Scan for the cell matching the given text and deliver its [x, y] coordinate at center. 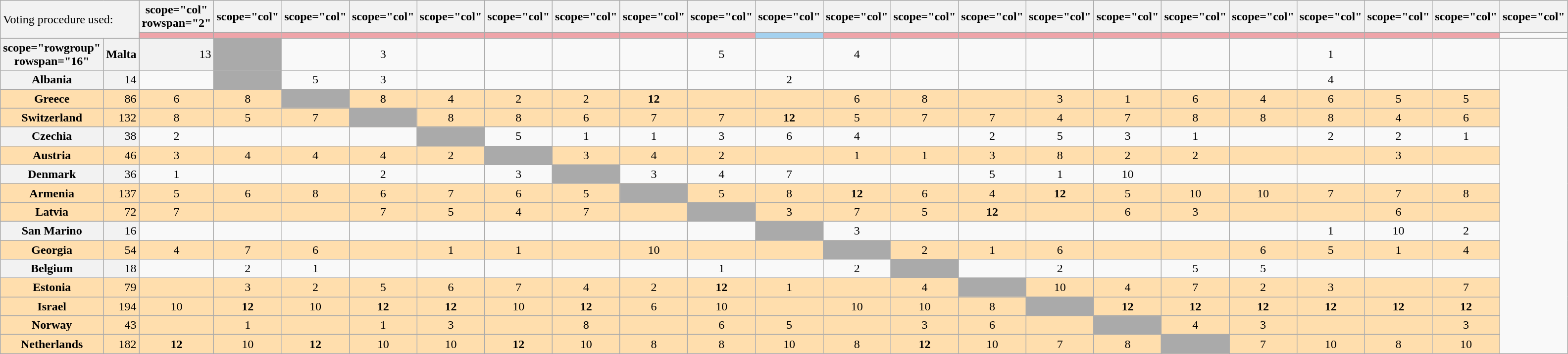
137 [121, 193]
46 [121, 155]
Georgia [52, 249]
79 [121, 288]
Israel [52, 306]
Belgium [52, 269]
Switzerland [52, 118]
194 [121, 306]
Estonia [52, 288]
Armenia [52, 193]
Norway [52, 325]
Austria [52, 155]
54 [121, 249]
Latvia [52, 212]
18 [121, 269]
Malta [121, 55]
36 [121, 174]
Greece [52, 99]
132 [121, 118]
182 [121, 344]
38 [121, 136]
Netherlands [52, 344]
Czechia [52, 136]
14 [121, 80]
scope="rowgroup" rowspan="16" [52, 55]
Voting procedure used: [70, 19]
43 [121, 325]
16 [121, 231]
scope="col" rowspan="2" [176, 17]
San Marino [52, 231]
Denmark [52, 174]
86 [121, 99]
Albania [52, 80]
13 [176, 55]
72 [121, 212]
